Determine the [X, Y] coordinate at the center of the cell enclosing the given text.  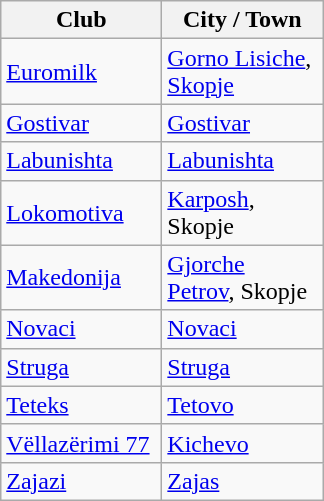
Lokomotiva [82, 212]
Teteks [82, 405]
Zajas [242, 481]
Makedonija [82, 278]
City / Town [242, 20]
Club [82, 20]
Euromilk [82, 72]
Karposh, Skopje [242, 212]
Vëllazërimi 77 [82, 443]
Gorno Lisiche, Skopje [242, 72]
Zajazi [82, 481]
Kichevo [242, 443]
Gjorche Petrov, Skopje [242, 278]
Tetovo [242, 405]
